Output the (X, Y) coordinate of the center of the cell containing the given text.  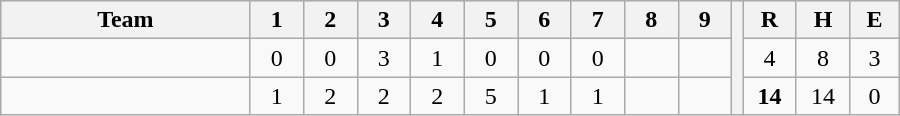
H (823, 20)
Team (126, 20)
9 (705, 20)
E (874, 20)
7 (598, 20)
6 (545, 20)
R (770, 20)
